Locate the cell with the specified text and output its [X, Y] center coordinate. 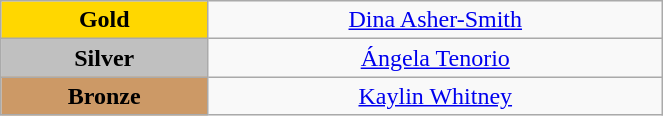
Kaylin Whitney [436, 96]
Ángela Tenorio [436, 58]
Silver [104, 58]
Bronze [104, 96]
Dina Asher-Smith [436, 20]
Gold [104, 20]
